Detect which cell encompasses the target text, then output its (X, Y) center coordinate. 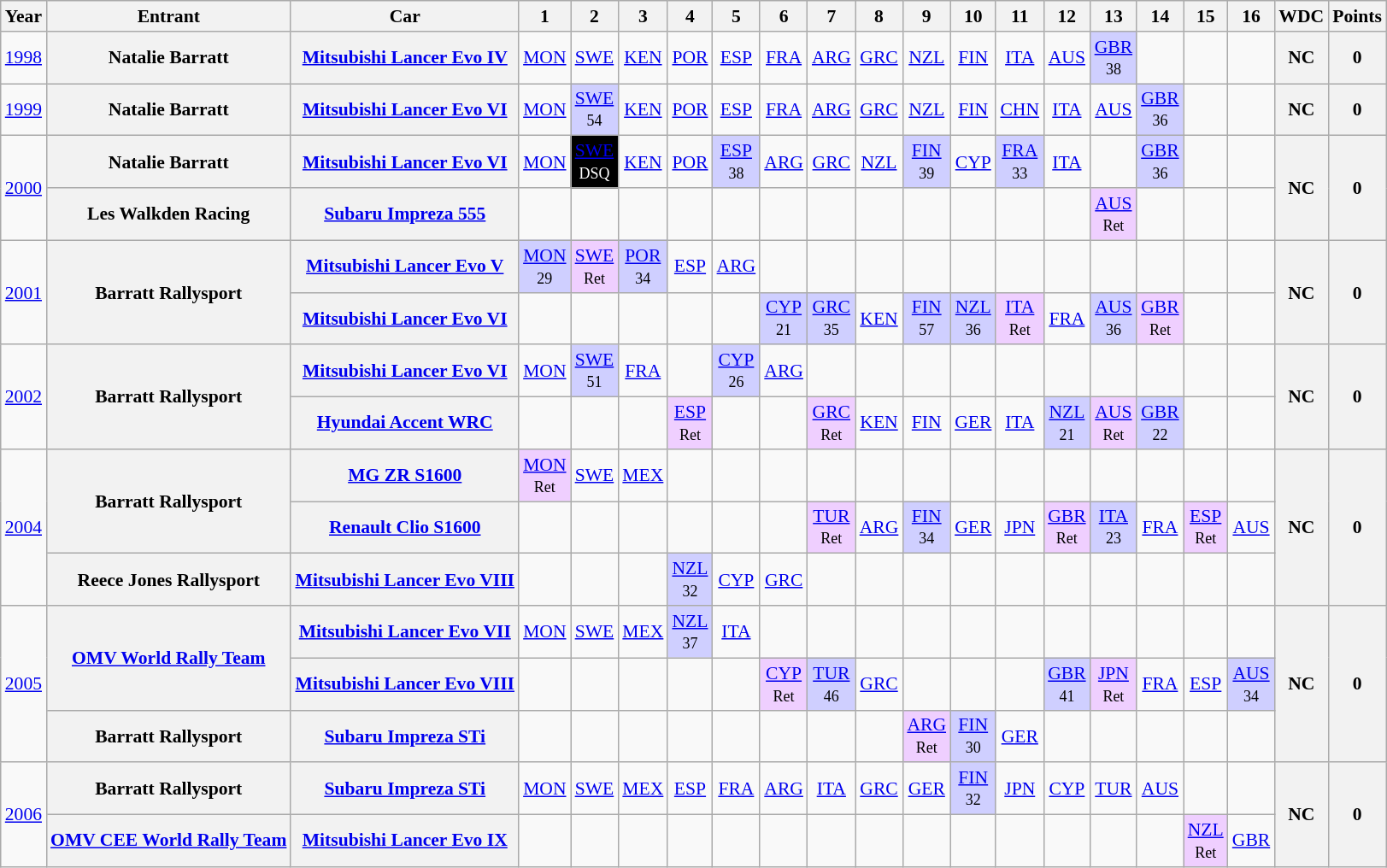
OMV CEE World Rally Team (168, 841)
Mitsubishi Lancer Evo IV (405, 58)
NZL32 (690, 579)
15 (1206, 16)
NZL37 (690, 632)
TUR46 (832, 683)
14 (1161, 16)
2001 (24, 292)
11 (1020, 16)
CYP26 (737, 371)
SWE54 (595, 109)
ESP38 (737, 162)
CHN (1020, 109)
16 (1251, 16)
Mitsubishi Lancer Evo VII (405, 632)
Entrant (168, 16)
10 (973, 16)
NZL21 (1067, 424)
2002 (24, 397)
9 (926, 16)
FIN57 (926, 318)
Hyundai Accent WRC (405, 424)
FRA33 (1020, 162)
CYP21 (784, 318)
Points (1357, 16)
SWERet (595, 267)
2 (595, 16)
Renault Clio S1600 (405, 528)
Car (405, 16)
4 (690, 16)
7 (832, 16)
6 (784, 16)
5 (737, 16)
AUS36 (1114, 318)
GBR (1251, 841)
MG ZR S1600 (405, 475)
Les Walkden Racing (168, 214)
13 (1114, 16)
2005 (24, 683)
MONRet (545, 475)
MON29 (545, 267)
SWEDSQ (595, 162)
GBR38 (1114, 58)
GBR22 (1161, 424)
ITA23 (1114, 528)
Mitsubishi Lancer Evo V (405, 267)
NZLRet (1206, 841)
CYPRet (784, 683)
2004 (24, 528)
POR34 (643, 267)
1999 (24, 109)
GRC35 (832, 318)
FIN30 (973, 736)
8 (879, 16)
ARGRet (926, 736)
Mitsubishi Lancer Evo IX (405, 841)
1998 (24, 58)
2000 (24, 188)
Year (24, 16)
FIN39 (926, 162)
JPNRet (1114, 683)
NZL36 (973, 318)
TURRet (832, 528)
Subaru Impreza 555 (405, 214)
2006 (24, 815)
SWE51 (595, 371)
Reece Jones Rallysport (168, 579)
ITARet (1020, 318)
GRCRet (832, 424)
1 (545, 16)
12 (1067, 16)
FIN34 (926, 528)
3 (643, 16)
OMV World Rally Team (168, 658)
TUR (1114, 789)
FIN32 (973, 789)
GBR41 (1067, 683)
AUS34 (1251, 683)
WDC (1301, 16)
